Identify which cell holds the provided text, then report its (x, y) central coordinate. 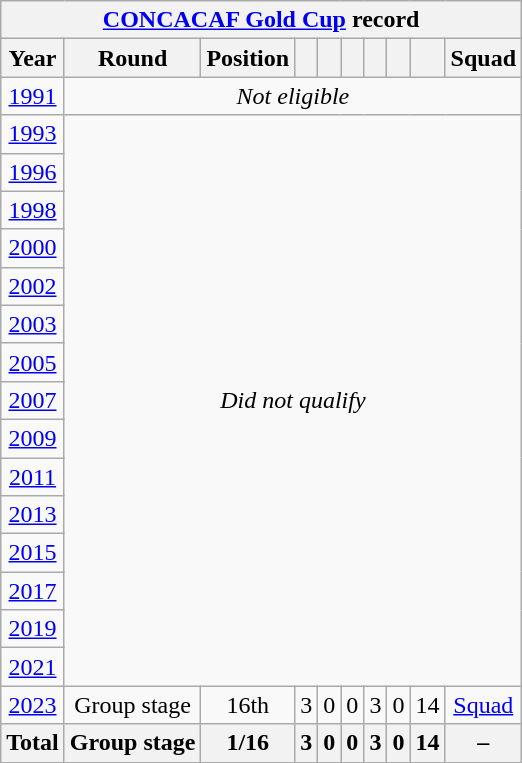
Not eligible (292, 96)
1998 (33, 210)
2013 (33, 515)
2015 (33, 553)
Year (33, 58)
Total (33, 743)
Position (248, 58)
2005 (33, 362)
2009 (33, 438)
Round (132, 58)
2007 (33, 400)
1996 (33, 172)
1991 (33, 96)
2017 (33, 591)
1993 (33, 134)
Did not qualify (292, 400)
16th (248, 705)
2019 (33, 629)
2023 (33, 705)
2002 (33, 286)
1/16 (248, 743)
2011 (33, 477)
2021 (33, 667)
2000 (33, 248)
– (483, 743)
2003 (33, 324)
CONCACAF Gold Cup record (262, 20)
